Scan for the cell matching the given text and deliver its [x, y] coordinate at center. 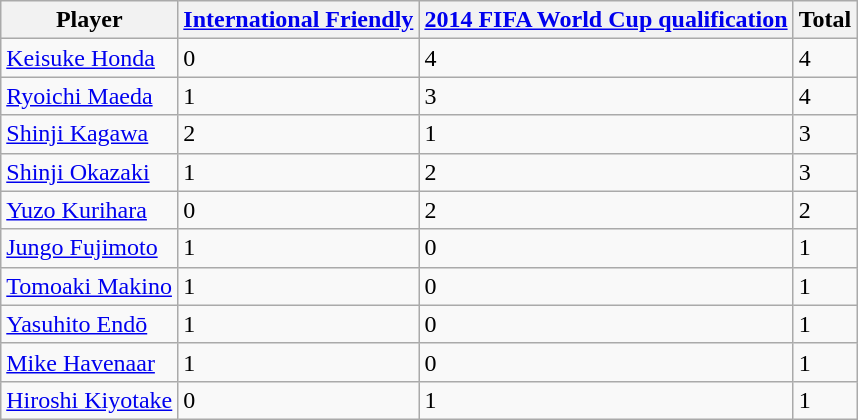
Jungo Fujimoto [90, 248]
Hiroshi Kiyotake [90, 400]
International Friendly [298, 20]
Player [90, 20]
Tomoaki Makino [90, 286]
Yasuhito Endō [90, 324]
Mike Havenaar [90, 362]
Shinji Okazaki [90, 172]
Total [825, 20]
Shinji Kagawa [90, 134]
Ryoichi Maeda [90, 96]
Yuzo Kurihara [90, 210]
Keisuke Honda [90, 58]
2014 FIFA World Cup qualification [606, 20]
